Locate the cell with the specified text and output its [x, y] center coordinate. 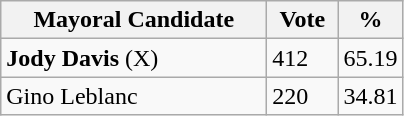
65.19 [370, 58]
Gino Leblanc [134, 96]
Mayoral Candidate [134, 20]
34.81 [370, 96]
412 [302, 58]
% [370, 20]
Vote [302, 20]
Jody Davis (X) [134, 58]
220 [302, 96]
